Return the (x, y) coordinate for the center point of the cell that contains the specified text.  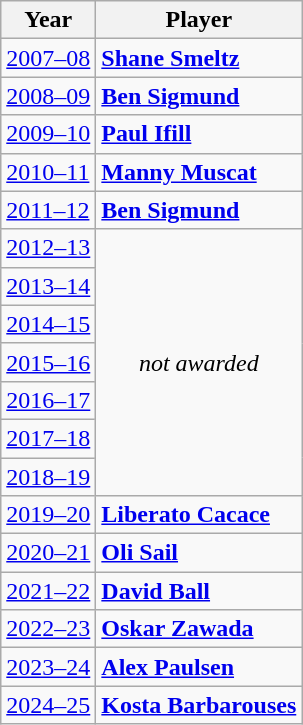
2023–24 (48, 667)
Liberato Cacace (199, 515)
2020–21 (48, 553)
2009–10 (48, 134)
2011–12 (48, 210)
2016–17 (48, 400)
Year (48, 20)
2015–16 (48, 362)
2013–14 (48, 286)
Paul Ifill (199, 134)
2024–25 (48, 705)
2019–20 (48, 515)
2010–11 (48, 172)
2008–09 (48, 96)
Player (199, 20)
David Ball (199, 591)
not awarded (199, 362)
Manny Muscat (199, 172)
2017–18 (48, 438)
Alex Paulsen (199, 667)
2022–23 (48, 629)
2021–22 (48, 591)
2012–13 (48, 248)
2014–15 (48, 324)
Kosta Barbarouses (199, 705)
Oli Sail (199, 553)
Shane Smeltz (199, 58)
2007–08 (48, 58)
Oskar Zawada (199, 629)
2018–19 (48, 477)
